Capture the cell that displays the provided text and extract its [X, Y] central coordinate. 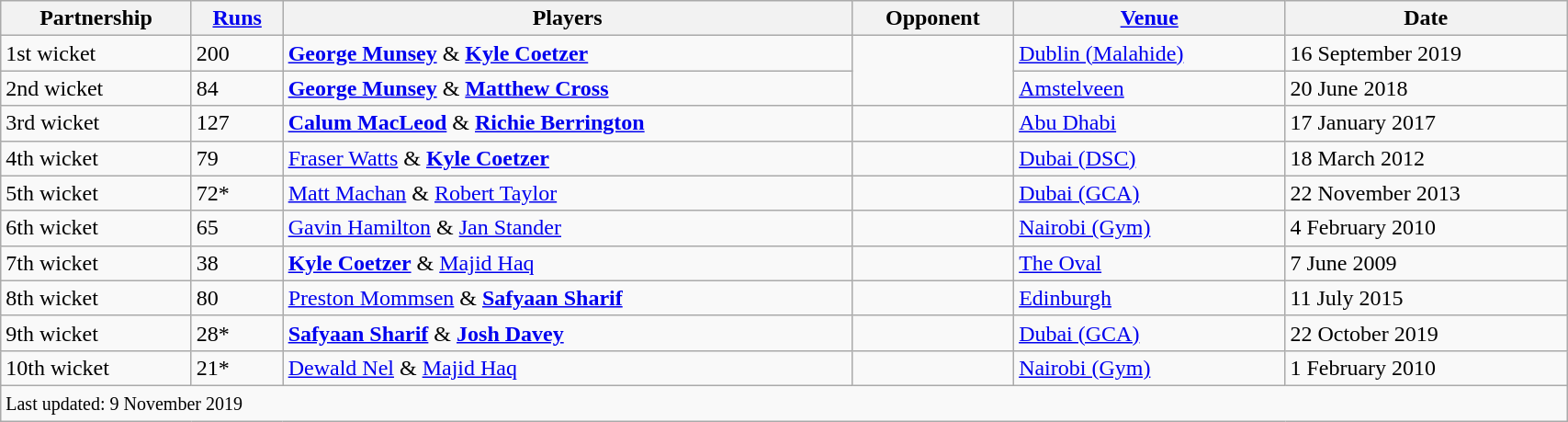
6th wicket [96, 228]
84 [237, 88]
7 June 2009 [1426, 263]
Dublin (Malahide) [1150, 53]
22 November 2013 [1426, 193]
The Oval [1150, 263]
Fraser Watts & Kyle Coetzer [568, 158]
Kyle Coetzer & Majid Haq [568, 263]
8th wicket [96, 298]
18 March 2012 [1426, 158]
65 [237, 228]
Runs [237, 18]
Dewald Nel & Majid Haq [568, 368]
Players [568, 18]
Safyaan Sharif & Josh Davey [568, 333]
9th wicket [96, 333]
16 September 2019 [1426, 53]
72* [237, 193]
George Munsey & Kyle Coetzer [568, 53]
Dubai (DSC) [1150, 158]
Last updated: 9 November 2019 [784, 403]
4th wicket [96, 158]
200 [237, 53]
Gavin Hamilton & Jan Stander [568, 228]
1st wicket [96, 53]
10th wicket [96, 368]
28* [237, 333]
80 [237, 298]
4 February 2010 [1426, 228]
2nd wicket [96, 88]
George Munsey & Matthew Cross [568, 88]
Matt Machan & Robert Taylor [568, 193]
7th wicket [96, 263]
Opponent [932, 18]
Venue [1150, 18]
Partnership [96, 18]
3rd wicket [96, 123]
21* [237, 368]
11 July 2015 [1426, 298]
79 [237, 158]
Abu Dhabi [1150, 123]
17 January 2017 [1426, 123]
Date [1426, 18]
1 February 2010 [1426, 368]
20 June 2018 [1426, 88]
5th wicket [96, 193]
Preston Mommsen & Safyaan Sharif [568, 298]
Amstelveen [1150, 88]
Calum MacLeod & Richie Berrington [568, 123]
Edinburgh [1150, 298]
22 October 2019 [1426, 333]
127 [237, 123]
38 [237, 263]
